Detect which cell encompasses the target text, then output its (x, y) center coordinate. 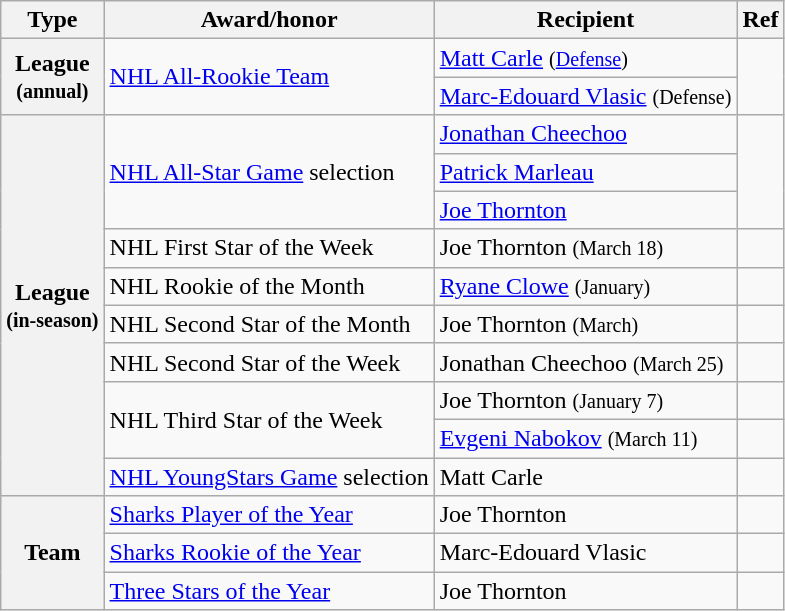
NHL Rookie of the Month (269, 286)
League(in-season) (52, 306)
Evgeni Nabokov (March 11) (586, 438)
Jonathan Cheechoo (586, 134)
NHL YoungStars Game selection (269, 477)
Joe Thornton (March) (586, 324)
Sharks Rookie of the Year (269, 553)
Award/honor (269, 20)
NHL First Star of the Week (269, 248)
NHL Second Star of the Month (269, 324)
Joe Thornton (January 7) (586, 400)
Type (52, 20)
NHL All-Rookie Team (269, 77)
Ref (760, 20)
NHL Second Star of the Week (269, 362)
NHL Third Star of the Week (269, 419)
Recipient (586, 20)
Patrick Marleau (586, 172)
Marc-Edouard Vlasic (586, 553)
NHL All-Star Game selection (269, 172)
Jonathan Cheechoo (March 25) (586, 362)
Matt Carle (586, 477)
Team (52, 553)
Sharks Player of the Year (269, 515)
Joe Thornton (March 18) (586, 248)
Marc-Edouard Vlasic (Defense) (586, 96)
Ryane Clowe (January) (586, 286)
Matt Carle (Defense) (586, 58)
Three Stars of the Year (269, 591)
League(annual) (52, 77)
